Scan for the cell matching the given text and deliver its [x, y] coordinate at center. 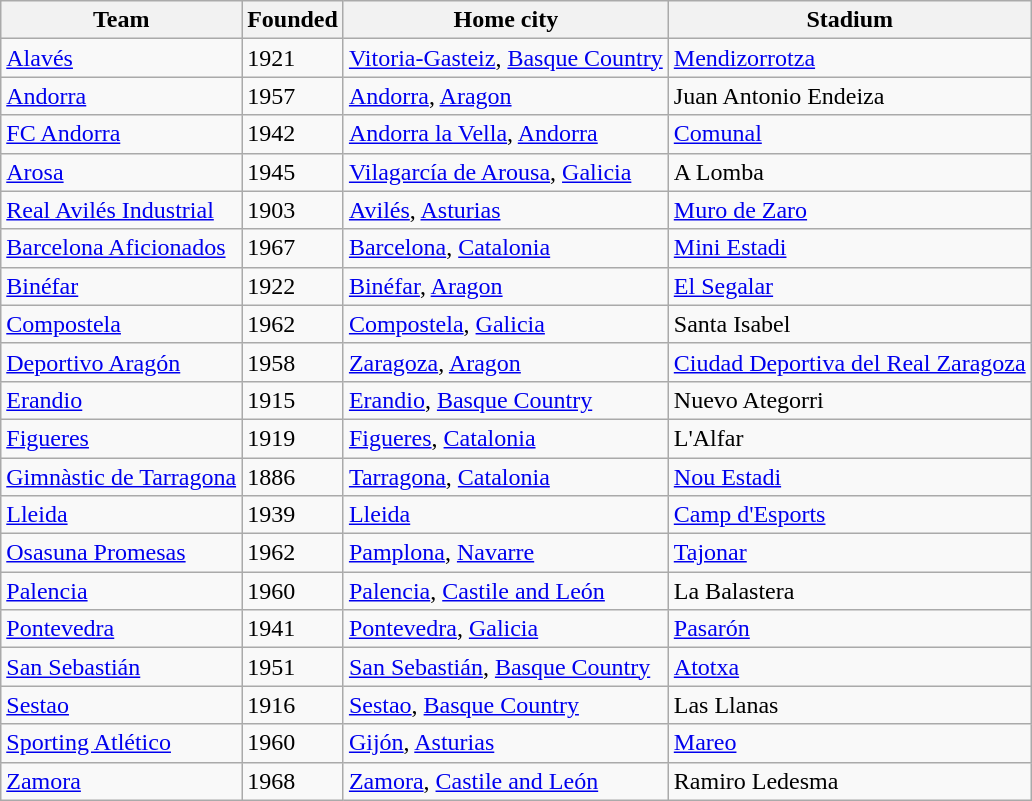
1915 [293, 400]
1916 [293, 705]
Tajonar [850, 553]
Barcelona Aficionados [122, 248]
FC Andorra [122, 134]
1886 [293, 477]
Palencia, Castile and León [506, 591]
Zamora, Castile and León [506, 781]
Alavés [122, 58]
Camp d'Esports [850, 515]
Erandio, Basque Country [506, 400]
Muro de Zaro [850, 210]
1922 [293, 286]
L'Alfar [850, 438]
Pamplona, Navarre [506, 553]
Las Llanas [850, 705]
Avilés, Asturias [506, 210]
Real Avilés Industrial [122, 210]
Juan Antonio Endeiza [850, 96]
Mendizorrotza [850, 58]
Andorra [122, 96]
El Segalar [850, 286]
1945 [293, 172]
Ramiro Ledesma [850, 781]
Sestao, Basque Country [506, 705]
Comunal [850, 134]
Stadium [850, 20]
Atotxa [850, 667]
1919 [293, 438]
Vilagarcía de Arousa, Galicia [506, 172]
Barcelona, Catalonia [506, 248]
1903 [293, 210]
A Lomba [850, 172]
1957 [293, 96]
Compostela [122, 324]
1968 [293, 781]
Sporting Atlético [122, 743]
Pontevedra [122, 629]
Gijón, Asturias [506, 743]
Deportivo Aragón [122, 362]
Palencia [122, 591]
Arosa [122, 172]
Home city [506, 20]
Sestao [122, 705]
Erandio [122, 400]
1939 [293, 515]
1921 [293, 58]
Zamora [122, 781]
1967 [293, 248]
Andorra la Vella, Andorra [506, 134]
San Sebastián [122, 667]
Founded [293, 20]
Gimnàstic de Tarragona [122, 477]
Figueres, Catalonia [506, 438]
Pasarón [850, 629]
Pontevedra, Galicia [506, 629]
1942 [293, 134]
Nou Estadi [850, 477]
La Balastera [850, 591]
Osasuna Promesas [122, 553]
1941 [293, 629]
Santa Isabel [850, 324]
Compostela, Galicia [506, 324]
Mareo [850, 743]
Binéfar, Aragon [506, 286]
Nuevo Ategorri [850, 400]
Mini Estadi [850, 248]
1958 [293, 362]
San Sebastián, Basque Country [506, 667]
Andorra, Aragon [506, 96]
Team [122, 20]
Vitoria-Gasteiz, Basque Country [506, 58]
Binéfar [122, 286]
1951 [293, 667]
Ciudad Deportiva del Real Zaragoza [850, 362]
Figueres [122, 438]
Tarragona, Catalonia [506, 477]
Zaragoza, Aragon [506, 362]
